Identify which cell holds the provided text, then report its (x, y) central coordinate. 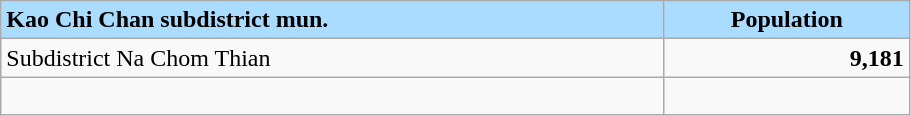
9,181 (786, 58)
Kao Chi Chan subdistrict mun. (332, 20)
Population (786, 20)
Subdistrict Na Chom Thian (332, 58)
